Return (x, y) of the center of cell containing provided text 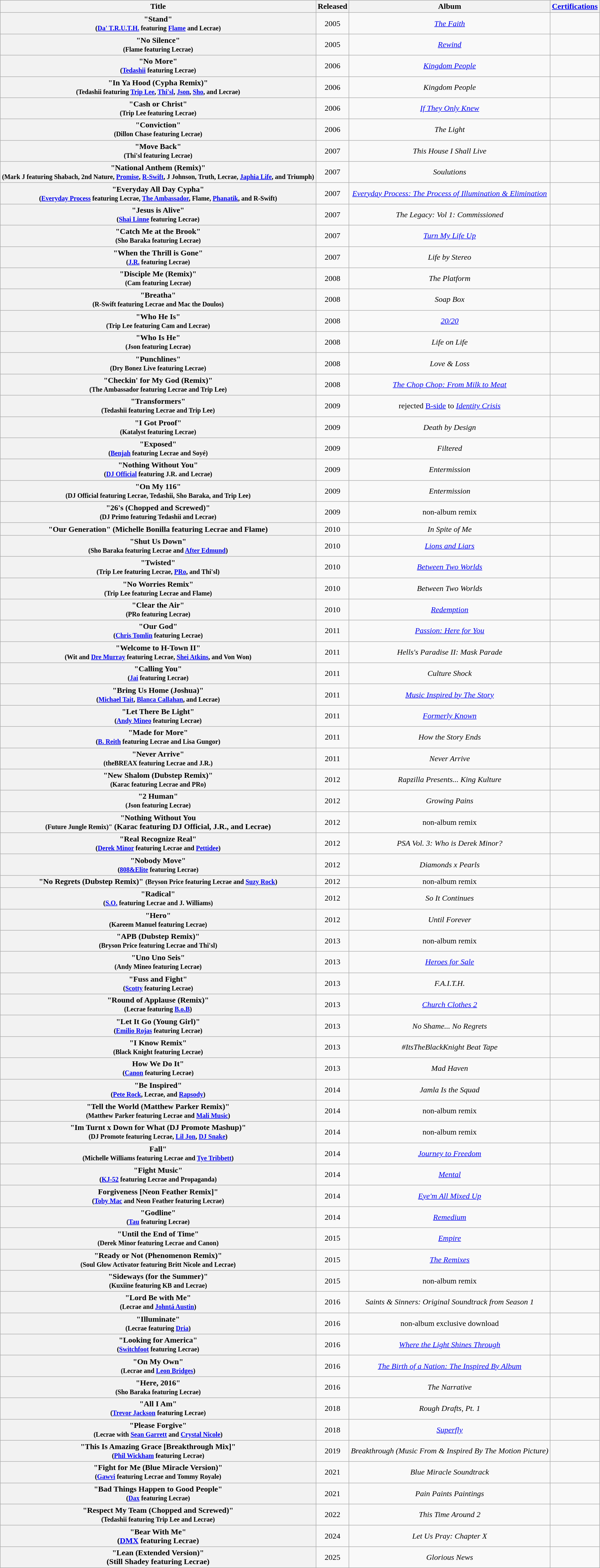
The Light (450, 129)
"On My Own"(Lecrae and Leon Bridges) (158, 1366)
"Never Arrive"(theBREAX featuring Lecrae and J.R.) (158, 759)
Turn My Life Up (450, 236)
"Welcome to H-Town II"(Wit and Dre Murray featuring Lecrae, Shei Atkins, and Von Won) (158, 652)
Diamonds x Pearls (450, 864)
"Be Inspired"(Pete Rock, Lecrae, and Rapsody) (158, 1090)
"Breatha"(R-Swift featuring Lecrae and Mac the Doulos) (158, 300)
Remedium (450, 1217)
Everyday Process: The Process of Illumination & Elimination (450, 193)
2022 (333, 1514)
"Until the End of Time"(Derek Minor featuring Lecrae and Canon) (158, 1238)
The Faith (450, 24)
F.A.I.T.H. (450, 983)
"Fight Music" (KJ-52 featuring Lecrae and Propaganda) (158, 1175)
"26's (Chopped and Screwed)" (DJ Primo featuring Tedashii and Lecrae) (158, 512)
"Real Recognize Real" (Derek Minor featuring Lecrae and Pettidee) (158, 843)
"No More"(Tedashii featuring Lecrae) (158, 66)
Let Us Pray: Chapter X (450, 1536)
"Stand"(Da' T.R.U.T.H. featuring Flame and Lecrae) (158, 24)
Empire (450, 1238)
#ItsTheBlackKnight Beat Tape (450, 1047)
"National Anthem (Remix)"(Mark J featuring Shabach, 2nd Nature, Promise, R-Swift, J Johnson, Truth, Lecrae, Japhia Life, and Triumph) (158, 172)
"2 Human" (Json featuring Lecrae) (158, 801)
"Nothing Without You (Future Jungle Remix)" (Karac featuring DJ Official, J.R., and Lecrae) (158, 822)
"Nobody Move" (808&Elite featuring Lecrae) (158, 864)
"Bear With Me"(DMX featuring Lecrae) (158, 1536)
"I Got Proof"(Katalyst featuring Lecrae) (158, 427)
"Lord Be with Me" (Lecrae and Johntá Austin) (158, 1302)
"Everyday All Day Cypha"(Everyday Process featuring Lecrae, The Ambassador, Flame, Phanatik, and R-Swift) (158, 193)
2019 (333, 1451)
"Sideways (for the Summer)" (Kuxiine featuring KB and Lecrae) (158, 1281)
"Shut Us Down"(Sho Baraka featuring Lecrae and After Edmund) (158, 546)
"Let It Go (Young Girl)"(Emilio Rojas featuring Lecrae) (158, 1026)
"Uno Uno Seis"(Andy Mineo featuring Lecrae) (158, 962)
"All I Am"(Trevor Jackson featuring Lecrae) (158, 1409)
Soulutions (450, 172)
"Clear the Air"(PRo featuring Lecrae) (158, 610)
Where the Light Shines Through (450, 1345)
Superfly (450, 1429)
Glorious News (450, 1557)
Passion: Here for You (450, 631)
How the Story Ends (450, 737)
"New Shalom (Dubstep Remix)"(Karac featuring Lecrae and PRo) (158, 779)
"I Know Remix"(Black Knight featuring Lecrae) (158, 1047)
The Chop Chop: From Milk to Meat (450, 385)
Love & Loss (450, 363)
"Who He Is"(Trip Lee featuring Cam and Lecrae) (158, 321)
"Checkin' for My God (Remix)" (The Ambassador featuring Lecrae and Trip Lee) (158, 385)
So It Continues (450, 898)
Life on Life (450, 342)
Music Inspired by The Story (450, 694)
"Jesus is Alive"(Shai Linne featuring Lecrae) (158, 214)
Mad Haven (450, 1068)
Growing Pains (450, 801)
non-album exclusive download (450, 1324)
"Im Turnt x Down for What (DJ Promote Mashup)" (DJ Promote featuring Lecrae, Lil Jon, DJ Snake) (158, 1132)
"Nothing Without You"(DJ Official featuring J.R. and Lecrae) (158, 470)
"Catch Me at the Brook"(Sho Baraka featuring Lecrae) (158, 236)
"Cash or Christ" (Trip Lee featuring Lecrae) (158, 108)
"This Is Amazing Grace [Breakthrough Mix]" (Phil Wickham featuring Lecrae) (158, 1451)
"Calling You"(Jai featuring Lecrae) (158, 674)
2024 (333, 1536)
Formerly Known (450, 716)
Eye'm All Mixed Up (450, 1196)
"When the Thrill is Gone" (J.R. featuring Lecrae) (158, 257)
"Our God"(Chris Tomlin featuring Lecrae) (158, 631)
Redemption (450, 610)
The Remixes (450, 1260)
"Ready or Not (Phenomenon Remix)" (Soul Glow Activator featuring Britt Nicole and Lecrae) (158, 1260)
"Radical" (S.O. featuring Lecrae and J. Williams) (158, 898)
The Birth of a Nation: The Inspired By Album (450, 1366)
"Let There Be Light" (Andy Mineo featuring Lecrae) (158, 716)
Life by Stereo (450, 257)
"Who Is He"(Json featuring Lecrae) (158, 342)
Certifications (575, 7)
Blue Miracle Soundtrack (450, 1472)
Rough Drafts, Pt. 1 (450, 1409)
Hells's Paradise II: Mask Parade (450, 652)
"Godline"(Tau featuring Lecrae) (158, 1217)
"Exposed" (Benjah featuring Lecrae and Soyé) (158, 448)
"On My 116" (DJ Official featuring Lecrae, Tedashii, Sho Baraka, and Trip Lee) (158, 491)
Album (450, 7)
"Disciple Me (Remix)" (Cam featuring Lecrae) (158, 278)
"Round of Applause (Remix)"(Lecrae featuring B.o.B) (158, 1005)
Rewind (450, 44)
"Transformers"(Tedashii featuring Lecrae and Trip Lee) (158, 406)
"APB (Dubstep Remix)" (Bryson Price featuring Lecrae and Thi'sl) (158, 941)
Forgiveness [Neon Feather Remix]"(Toby Mac and Neon Feather featuring Lecrae) (158, 1196)
Heroes for Sale (450, 962)
Soap Box (450, 300)
This Time Around 2 (450, 1514)
The Narrative (450, 1387)
This House I Shall Live (450, 151)
Rapzilla Presents... King Kulture (450, 779)
Mental (450, 1175)
Until Forever (450, 919)
"Move Back"(Thi'sl featuring Lecrae) (158, 151)
20/20 (450, 321)
Saints & Sinners: Original Soundtrack from Season 1 (450, 1302)
If They Only Knew (450, 108)
Never Arrive (450, 759)
"Our Generation" (Michelle Bonilla featuring Lecrae and Flame) (158, 529)
"Illuminate" (Lecrae featuring Dria) (158, 1324)
"Punchlines"(Dry Bonez Live featuring Lecrae) (158, 363)
Culture Shock (450, 674)
In Spite of Me (450, 529)
"Looking for America" (Switchfoot featuring Lecrae) (158, 1345)
"Made for More" (B. Reith featuring Lecrae and Lisa Gungor) (158, 737)
"Here, 2016"(Sho Baraka featuring Lecrae) (158, 1387)
Church Clothes 2 (450, 1005)
The Legacy: Vol 1: Commissioned (450, 214)
"Hero" (Kareem Manuel featuring Lecrae) (158, 919)
Jamla Is the Squad (450, 1090)
"Tell the World (Matthew Parker Remix)"(Matthew Parker featuring Lecrae and Mali Music) (158, 1111)
Filtered (450, 448)
"Fight for Me (Blue Miracle Version)" (Gawvi featuring Lecrae and Tommy Royale) (158, 1472)
PSA Vol. 3: Who is Derek Minor? (450, 843)
"Conviction"(Dillon Chase featuring Lecrae) (158, 129)
"Fuss and Fight"(Scotty featuring Lecrae) (158, 983)
"No Regrets (Dubstep Remix)" (Bryson Price featuring Lecrae and Suzy Rock) (158, 881)
"Bad Things Happen to Good People" (Dax featuring Lecrae) (158, 1494)
"Please Forgive"(Lecrae with Sean Garrett and Crystal Nicole) (158, 1429)
"No Silence"(Flame featuring Lecrae) (158, 44)
"Respect My Team (Chopped and Screwed)" (Tedashii featuring Trip Lee and Lecrae) (158, 1514)
"In Ya Hood (Cypha Remix)" (Tedashii featuring Trip Lee, Thi'sl, Json, Sho, and Lecrae) (158, 87)
rejected B-side to Identity Crisis (450, 406)
Death by Design (450, 427)
Title (158, 7)
How We Do It"(Canon featuring Lecrae) (158, 1068)
Released (333, 7)
"No Worries Remix"(Trip Lee featuring Lecrae and Flame) (158, 588)
Journey to Freedom (450, 1153)
Breakthrough (Music From & Inspired By The Motion Picture) (450, 1451)
Fall" (Michelle Williams featuring Lecrae and Tye Tribbett) (158, 1153)
The Platform (450, 278)
"Bring Us Home (Joshua)"(Michael Tait, Blanca Callahan, and Lecrae) (158, 694)
Pain Paints Paintings (450, 1494)
2025 (333, 1557)
Lions and Liars (450, 546)
No Shame... No Regrets (450, 1026)
"Lean (Extended Version)"(Still Shadey featuring Lecrae) (158, 1557)
"Twisted"(Trip Lee featuring Lecrae, PRo, and Thi'sl) (158, 567)
